Search for the cell housing the specified text and yield its (X, Y) center coordinate. 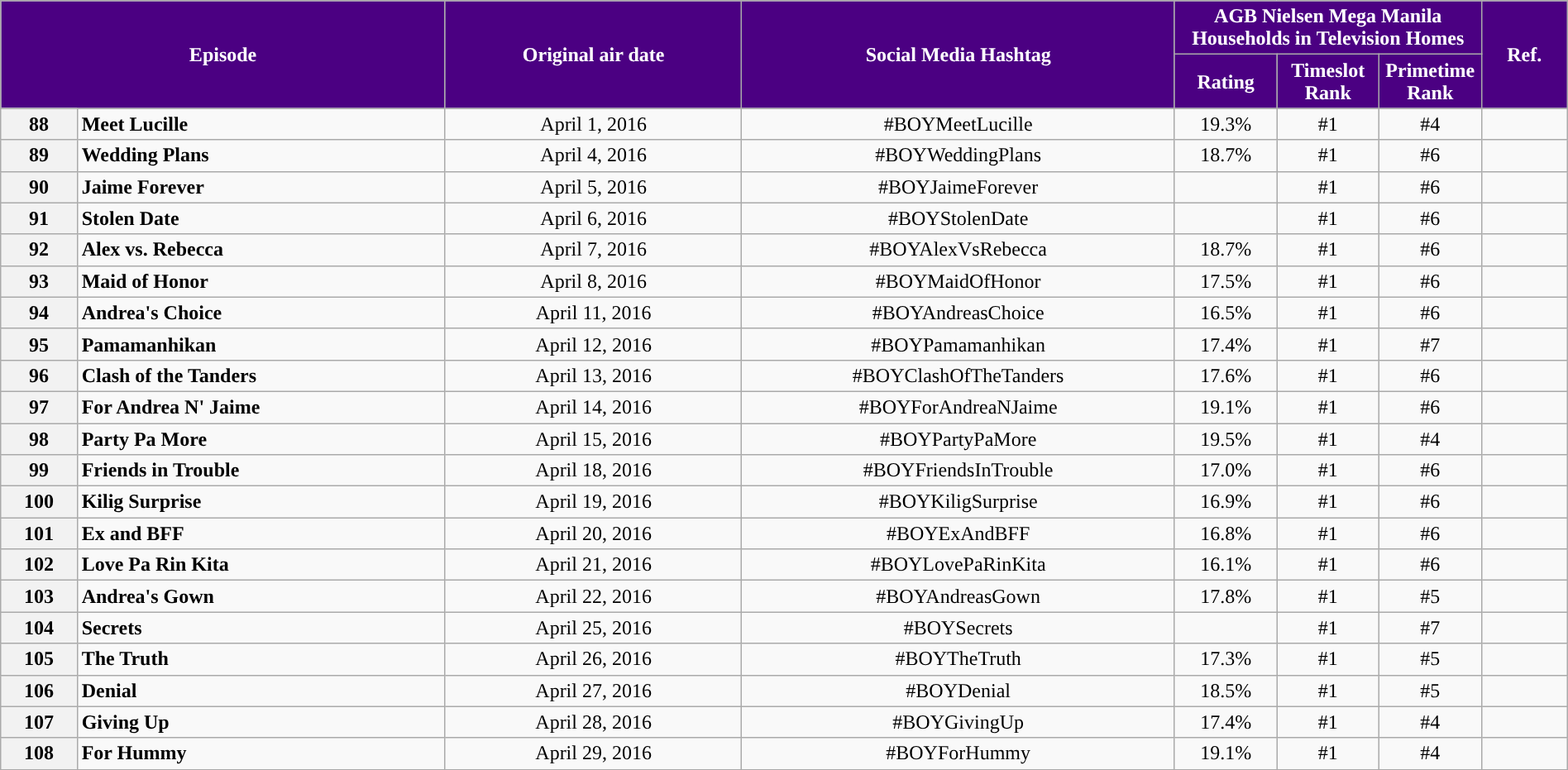
#BOYJaimeForever (958, 187)
April 6, 2016 (593, 218)
97 (39, 407)
#BOYExAndBFF (958, 533)
April 29, 2016 (593, 753)
April 21, 2016 (593, 565)
98 (39, 439)
#BOYTheTruth (958, 659)
April 12, 2016 (593, 344)
Clash of the Tanders (261, 375)
April 13, 2016 (593, 375)
Friends in Trouble (261, 471)
#BOYLovePaRinKita (958, 565)
Secrets (261, 628)
106 (39, 691)
For Andrea N' Jaime (261, 407)
#BOYMaidOfHonor (958, 281)
April 14, 2016 (593, 407)
#BOYSecrets (958, 628)
April 18, 2016 (593, 471)
93 (39, 281)
17.0% (1226, 471)
18.5% (1226, 691)
17.5% (1226, 281)
90 (39, 187)
95 (39, 344)
#BOYGivingUp (958, 722)
91 (39, 218)
#BOYAndreasGown (958, 596)
#BOYPartyPaMore (958, 439)
17.8% (1226, 596)
#BOYForAndreaNJaime (958, 407)
16.9% (1226, 502)
96 (39, 375)
Ex and BFF (261, 533)
April 19, 2016 (593, 502)
104 (39, 628)
Denial (261, 691)
#BOYAlexVsRebecca (958, 250)
April 22, 2016 (593, 596)
Alex vs. Rebecca (261, 250)
April 27, 2016 (593, 691)
#BOYMeetLucille (958, 124)
Pamamanhikan (261, 344)
88 (39, 124)
Love Pa Rin Kita (261, 565)
#BOYClashOfTheTanders (958, 375)
Meet Lucille (261, 124)
Episode (223, 55)
94 (39, 313)
Maid of Honor (261, 281)
April 26, 2016 (593, 659)
17.3% (1226, 659)
#BOYFriendsInTrouble (958, 471)
The Truth (261, 659)
16.1% (1226, 565)
107 (39, 722)
19.5% (1226, 439)
Andrea's Choice (261, 313)
17.6% (1226, 375)
Ref. (1524, 55)
Wedding Plans (261, 155)
89 (39, 155)
April 15, 2016 (593, 439)
Timeslot Rank (1328, 81)
AGB Nielsen Mega Manila Households in Television Homes (1328, 28)
Primetime Rank (1431, 81)
April 1, 2016 (593, 124)
April 20, 2016 (593, 533)
Rating (1226, 81)
105 (39, 659)
102 (39, 565)
April 11, 2016 (593, 313)
100 (39, 502)
Giving Up (261, 722)
#BOYWeddingPlans (958, 155)
For Hummy (261, 753)
Stolen Date (261, 218)
Social Media Hashtag (958, 55)
April 7, 2016 (593, 250)
16.8% (1226, 533)
#BOYAndreasChoice (958, 313)
April 5, 2016 (593, 187)
#BOYForHummy (958, 753)
103 (39, 596)
99 (39, 471)
April 25, 2016 (593, 628)
#BOYKiligSurprise (958, 502)
16.5% (1226, 313)
Kilig Surprise (261, 502)
#BOYStolenDate (958, 218)
Party Pa More (261, 439)
April 28, 2016 (593, 722)
Original air date (593, 55)
Andrea's Gown (261, 596)
108 (39, 753)
#BOYPamamanhikan (958, 344)
19.3% (1226, 124)
92 (39, 250)
#BOYDenial (958, 691)
101 (39, 533)
April 4, 2016 (593, 155)
April 8, 2016 (593, 281)
Jaime Forever (261, 187)
